Provide the [X, Y] coordinate of the cell's center where the given text is located.  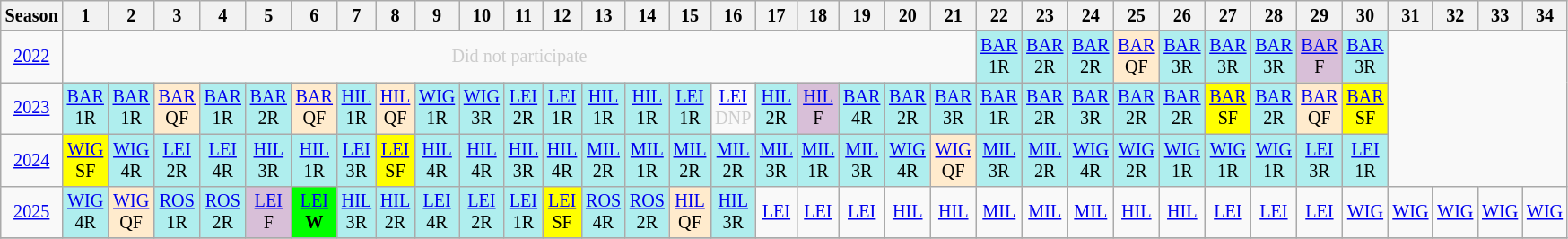
26 [1182, 16]
9 [437, 16]
ROS4R [603, 212]
3 [178, 16]
22 [999, 16]
LEIF [269, 212]
31 [1410, 16]
13 [603, 16]
2024 [32, 160]
4 [222, 16]
6 [314, 16]
2022 [32, 57]
ROS1R [178, 212]
16 [733, 16]
LEIDNP [733, 109]
WIGSF [86, 160]
14 [648, 16]
32 [1455, 16]
33 [1500, 16]
24 [1091, 16]
11 [524, 16]
18 [818, 16]
8 [395, 16]
5 [269, 16]
WIG3R [482, 109]
34 [1545, 16]
29 [1319, 16]
2023 [32, 109]
25 [1136, 16]
HILF [818, 109]
15 [691, 16]
30 [1365, 16]
Season [32, 16]
17 [777, 16]
1 [86, 16]
7 [357, 16]
LEIW [314, 212]
Did not participate [520, 57]
10 [482, 16]
21 [953, 16]
2025 [32, 212]
BAR4R [861, 109]
BARF [1319, 57]
28 [1274, 16]
12 [562, 16]
19 [861, 16]
23 [1044, 16]
27 [1227, 16]
WIG2R [1136, 160]
20 [908, 16]
2 [131, 16]
